Extract the (X, Y) coordinate from the center of the cell holding the provided text.  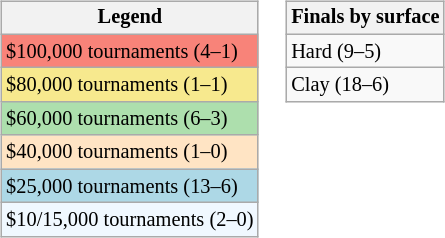
Clay (18–6) (365, 85)
Finals by surface (365, 18)
$60,000 tournaments (6–3) (130, 119)
$40,000 tournaments (1–0) (130, 152)
$100,000 tournaments (4–1) (130, 51)
Legend (130, 18)
Hard (9–5) (365, 51)
$25,000 tournaments (13–6) (130, 186)
$10/15,000 tournaments (2–0) (130, 220)
$80,000 tournaments (1–1) (130, 85)
